Scan for the cell matching the given text and deliver its (X, Y) coordinate at center. 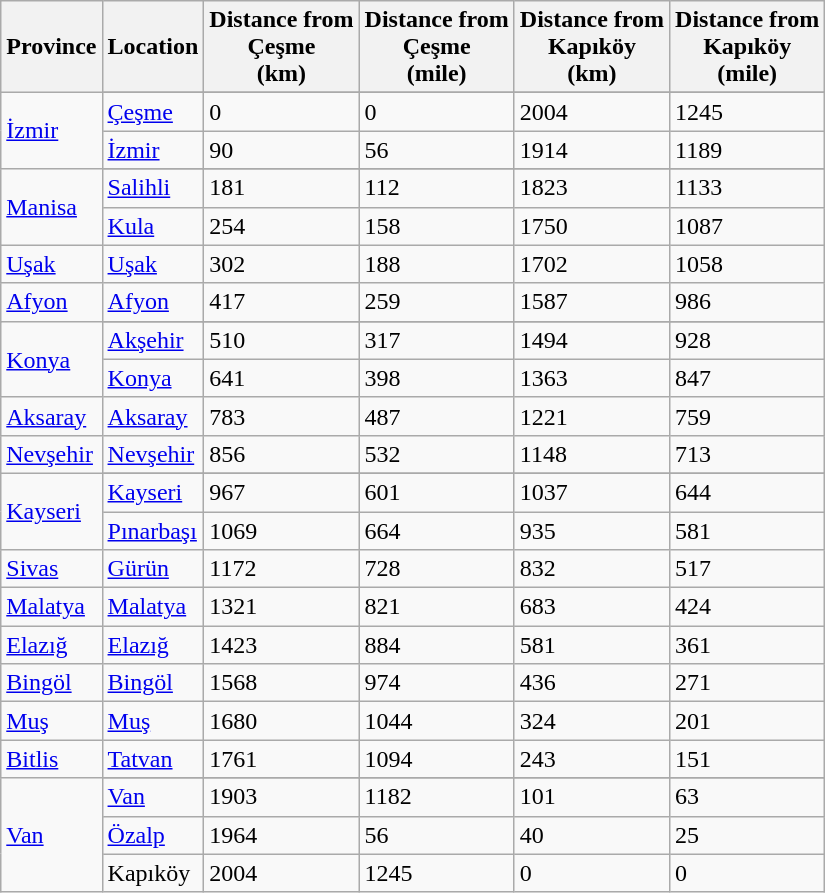
181 (282, 188)
1321 (282, 607)
986 (748, 302)
928 (748, 340)
Distance from Kapıköy (mile) (748, 47)
713 (748, 454)
40 (592, 835)
158 (436, 226)
1587 (592, 302)
324 (592, 721)
1761 (282, 759)
1148 (592, 454)
Distance from Çeşme (km) (282, 47)
832 (592, 569)
188 (436, 264)
759 (748, 416)
201 (748, 721)
398 (436, 378)
1133 (748, 188)
1037 (592, 492)
361 (748, 645)
1044 (436, 721)
510 (282, 340)
424 (748, 607)
Gürün (153, 569)
Bitlis (52, 759)
1750 (592, 226)
601 (436, 492)
Distance from Kapıköy (km) (592, 47)
1964 (282, 835)
90 (282, 150)
884 (436, 645)
1903 (282, 797)
487 (436, 416)
641 (282, 378)
1087 (748, 226)
1189 (748, 150)
63 (748, 797)
1494 (592, 340)
1702 (592, 264)
112 (436, 188)
Distance from Çeşme (mile) (436, 47)
101 (592, 797)
Salihli (153, 188)
1568 (282, 683)
Çeşme (153, 112)
Kapıköy (153, 873)
1423 (282, 645)
532 (436, 454)
1094 (436, 759)
1182 (436, 797)
1069 (282, 531)
644 (748, 492)
317 (436, 340)
302 (282, 264)
436 (592, 683)
151 (748, 759)
Özalp (153, 835)
259 (436, 302)
Kula (153, 226)
Manisa (52, 207)
1914 (592, 150)
Pınarbaşı (153, 531)
Province (52, 47)
271 (748, 683)
664 (436, 531)
1363 (592, 378)
974 (436, 683)
Akşehir (153, 340)
1221 (592, 416)
783 (282, 416)
25 (748, 835)
967 (282, 492)
1680 (282, 721)
417 (282, 302)
1058 (748, 264)
1823 (592, 188)
847 (748, 378)
856 (282, 454)
243 (592, 759)
517 (748, 569)
Tatvan (153, 759)
683 (592, 607)
Sivas (52, 569)
728 (436, 569)
1172 (282, 569)
935 (592, 531)
821 (436, 607)
Location (153, 47)
254 (282, 226)
